Determine the [X, Y] coordinate at the center of the cell enclosing the given text.  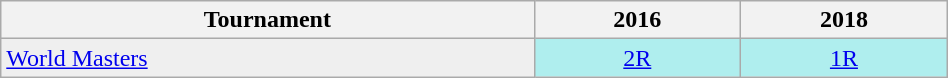
2018 [844, 20]
World Masters [268, 58]
2R [638, 58]
2016 [638, 20]
1R [844, 58]
Tournament [268, 20]
